From the cell containing the given text, extract its center point as [X, Y] coordinate. 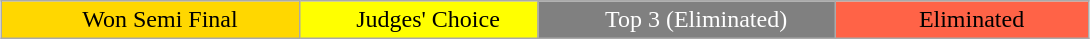
Eliminated [962, 20]
Won Semi Final [150, 20]
Judges' Choice [418, 20]
Top 3 (Eliminated) [687, 20]
